Pinpoint the cell where the given text exists, returning its (x, y) midpoint coordinate. 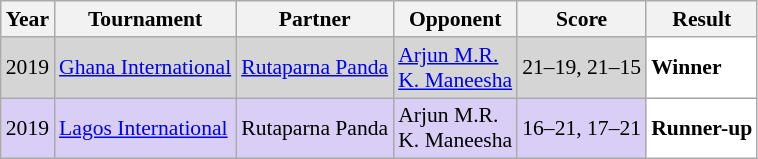
Result (702, 19)
16–21, 17–21 (582, 128)
Winner (702, 68)
Ghana International (145, 68)
Lagos International (145, 128)
Runner-up (702, 128)
Year (28, 19)
Opponent (455, 19)
21–19, 21–15 (582, 68)
Tournament (145, 19)
Score (582, 19)
Partner (314, 19)
